Return (x, y) of the center of cell containing provided text 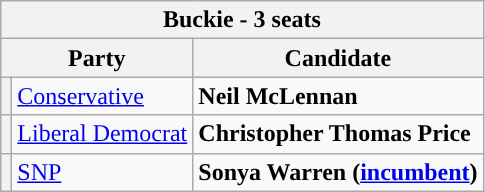
Conservative (102, 96)
Liberal Democrat (102, 134)
Christopher Thomas Price (338, 134)
Neil McLennan (338, 96)
Buckie - 3 seats (242, 20)
SNP (102, 172)
Candidate (338, 58)
Party (97, 58)
Sonya Warren (incumbent) (338, 172)
